Return the [x, y] coordinate for the center point of the cell that contains the specified text.  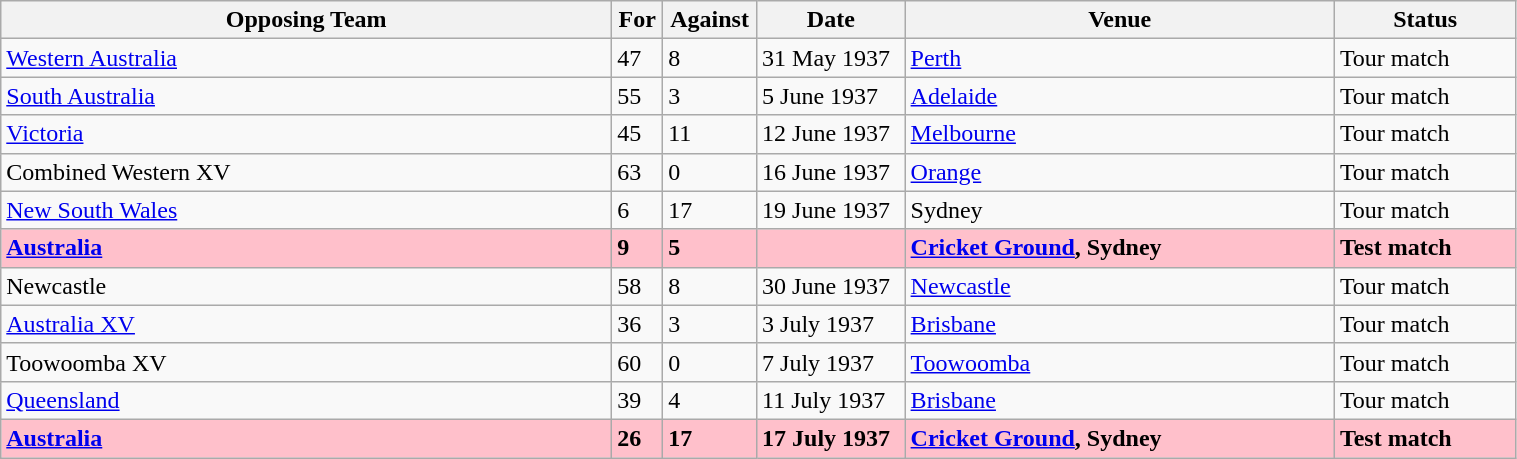
Date [832, 20]
5 June 1937 [832, 96]
60 [638, 362]
7 July 1937 [832, 362]
Toowoomba XV [306, 362]
Perth [1120, 58]
Toowoomba [1120, 362]
45 [638, 134]
Opposing Team [306, 20]
31 May 1937 [832, 58]
South Australia [306, 96]
16 June 1937 [832, 172]
Status [1425, 20]
Venue [1120, 20]
11 [710, 134]
11 July 1937 [832, 400]
63 [638, 172]
For [638, 20]
39 [638, 400]
Victoria [306, 134]
6 [638, 210]
12 June 1937 [832, 134]
47 [638, 58]
Against [710, 20]
5 [710, 248]
19 June 1937 [832, 210]
Orange [1120, 172]
New South Wales [306, 210]
Combined Western XV [306, 172]
58 [638, 286]
55 [638, 96]
17 July 1937 [832, 438]
Australia XV [306, 324]
26 [638, 438]
36 [638, 324]
Sydney [1120, 210]
Western Australia [306, 58]
4 [710, 400]
Adelaide [1120, 96]
Queensland [306, 400]
3 July 1937 [832, 324]
30 June 1937 [832, 286]
Melbourne [1120, 134]
9 [638, 248]
